Return the (x, y) coordinate for the center point of the cell that contains the specified text.  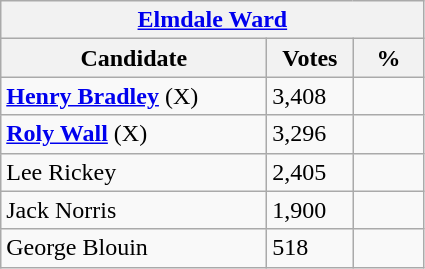
Candidate (134, 58)
% (388, 58)
Jack Norris (134, 210)
Votes (310, 58)
Elmdale Ward (212, 20)
Lee Rickey (134, 172)
518 (310, 248)
1,900 (310, 210)
George Blouin (134, 248)
3,296 (310, 134)
2,405 (310, 172)
3,408 (310, 96)
Henry Bradley (X) (134, 96)
Roly Wall (X) (134, 134)
